Find where the given text appears and provide that cell's center as (x, y) coordinate. 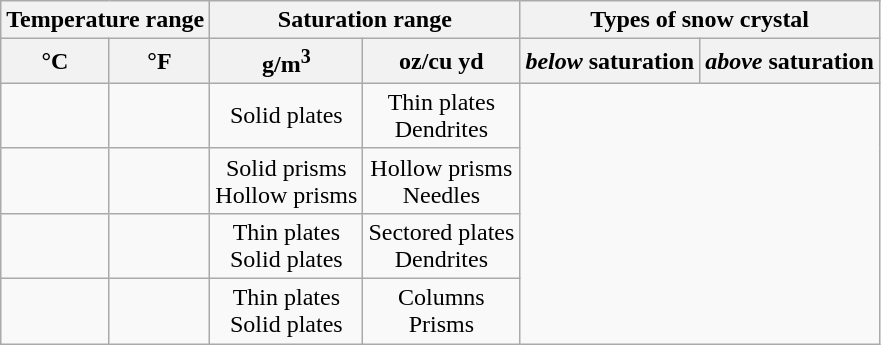
Sectored platesDendrites (442, 246)
below saturation (610, 62)
Hollow prismsNeedles (442, 180)
oz/cu yd (442, 62)
Solid prismsHollow prisms (286, 180)
Saturation range (365, 20)
above saturation (790, 62)
°F (160, 62)
Temperature range (106, 20)
Thin platesDendrites (442, 116)
Solid plates (286, 116)
ColumnsPrisms (442, 312)
g/m3 (286, 62)
Types of snow crystal (700, 20)
°C (55, 62)
